Scan for the cell matching the given text and deliver its [x, y] coordinate at center. 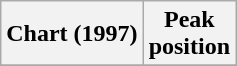
Peakposition [189, 34]
Chart (1997) [72, 34]
